Identify which cell holds the provided text, then report its [x, y] central coordinate. 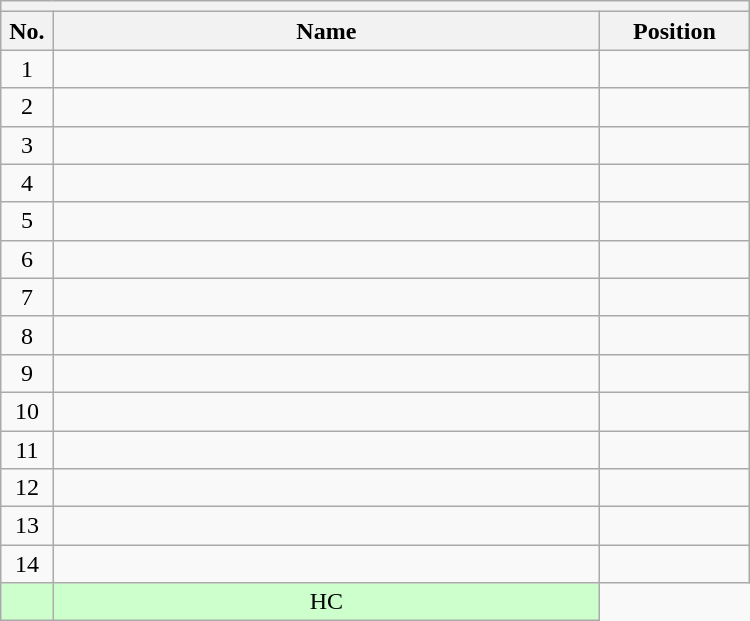
7 [27, 297]
8 [27, 335]
Name [326, 31]
13 [27, 526]
4 [27, 183]
10 [27, 411]
14 [27, 564]
HC [326, 602]
2 [27, 107]
1 [27, 69]
Position [675, 31]
6 [27, 259]
No. [27, 31]
11 [27, 449]
9 [27, 373]
5 [27, 221]
3 [27, 145]
12 [27, 488]
